Pinpoint the cell where the given text exists, returning its [X, Y] midpoint coordinate. 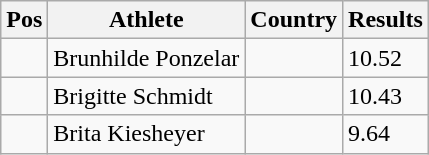
Brita Kiesheyer [146, 134]
Brigitte Schmidt [146, 96]
Brunhilde Ponzelar [146, 58]
9.64 [386, 134]
10.52 [386, 58]
10.43 [386, 96]
Results [386, 20]
Pos [24, 20]
Athlete [146, 20]
Country [294, 20]
